Scan for the cell matching the given text and deliver its (X, Y) coordinate at center. 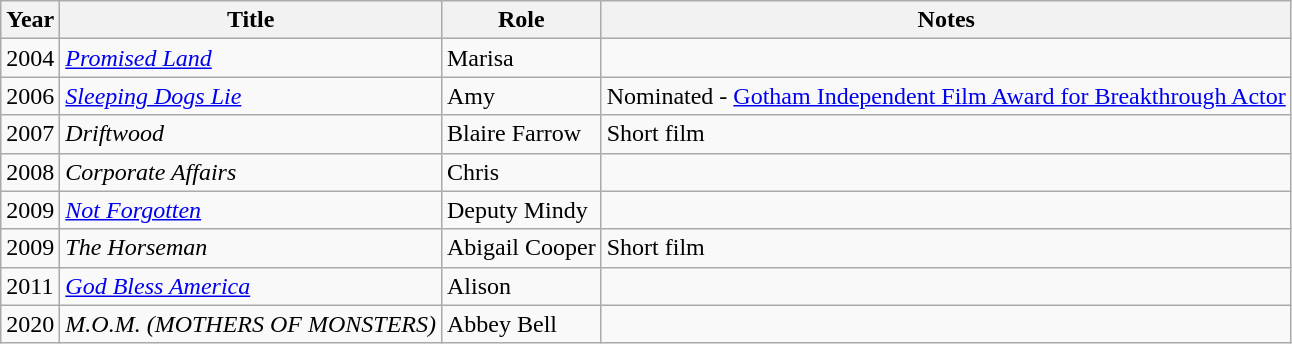
Blaire Farrow (521, 134)
God Bless America (251, 286)
Corporate Affairs (251, 172)
Driftwood (251, 134)
Alison (521, 286)
Abigail Cooper (521, 248)
Role (521, 20)
Amy (521, 96)
2011 (30, 286)
Nominated - Gotham Independent Film Award for Breakthrough Actor (946, 96)
2004 (30, 58)
Not Forgotten (251, 210)
The Horseman (251, 248)
2007 (30, 134)
Marisa (521, 58)
Deputy Mindy (521, 210)
2006 (30, 96)
Chris (521, 172)
2008 (30, 172)
M.O.M. (MOTHERS OF MONSTERS) (251, 324)
Sleeping Dogs Lie (251, 96)
Year (30, 20)
Abbey Bell (521, 324)
Promised Land (251, 58)
Notes (946, 20)
Title (251, 20)
2020 (30, 324)
